Extract the (X, Y) coordinate from the center of the cell holding the provided text.  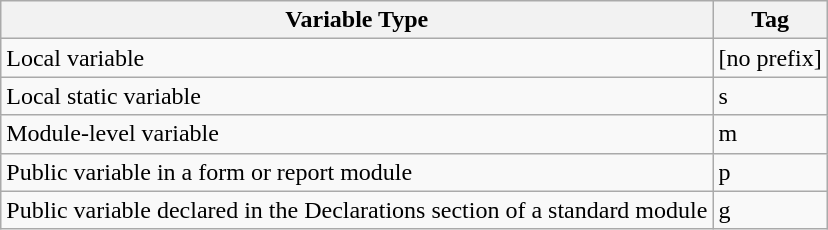
Public variable in a form or report module (357, 172)
g (770, 210)
s (770, 96)
Local variable (357, 58)
p (770, 172)
Module-level variable (357, 134)
[no prefix] (770, 58)
Variable Type (357, 20)
Local static variable (357, 96)
Public variable declared in the Declarations section of a standard module (357, 210)
Tag (770, 20)
m (770, 134)
